Provide the [x, y] coordinate of the cell's center where the given text is located.  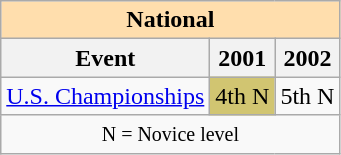
2002 [308, 58]
5th N [308, 96]
National [170, 20]
Event [106, 58]
U.S. Championships [106, 96]
N = Novice level [170, 134]
2001 [242, 58]
4th N [242, 96]
